Provide the [X, Y] coordinate of the cell's center where the given text is located.  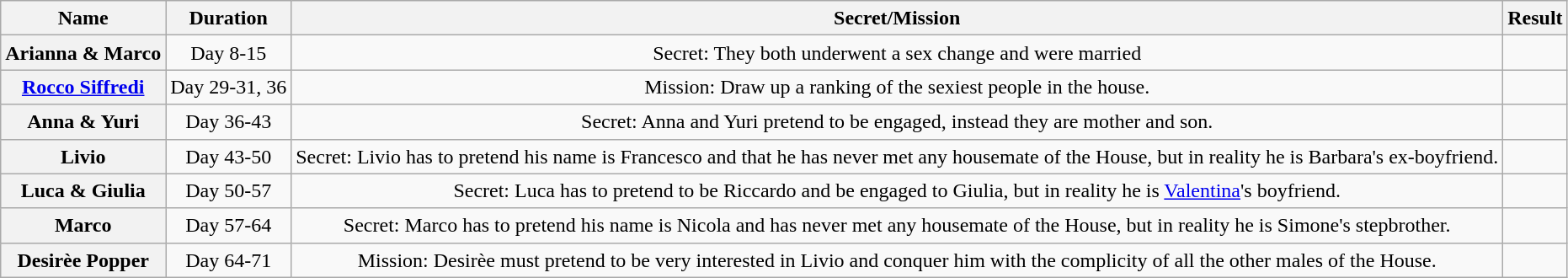
Secret/Mission [898, 19]
Rocco Siffredi [83, 88]
Day 8-15 [229, 52]
Desirèe Popper [83, 259]
Day 50-57 [229, 190]
Secret: They both underwent a sex change and were married [898, 52]
Duration [229, 19]
Arianna & Marco [83, 52]
Day 43-50 [229, 157]
Day 36-43 [229, 121]
Mission: Desirèe must pretend to be very interested in Livio and conquer him with the complicity of all the other males of the House. [898, 259]
Luca & Giulia [83, 190]
Result [1535, 19]
Day 57-64 [229, 226]
Name [83, 19]
Secret: Livio has to pretend his name is Francesco and that he has never met any housemate of the House, but in reality he is Barbara's ex-boyfriend. [898, 157]
Secret: Anna and Yuri pretend to be engaged, instead they are mother and son. [898, 121]
Day 64-71 [229, 259]
Livio [83, 157]
Secret: Marco has to pretend his name is Nicola and has never met any housemate of the House, but in reality he is Simone's stepbrother. [898, 226]
Secret: Luca has to pretend to be Riccardo and be engaged to Giulia, but in reality he is Valentina's boyfriend. [898, 190]
Mission: Draw up a ranking of the sexiest people in the house. [898, 88]
Day 29-31, 36 [229, 88]
Marco [83, 226]
Anna & Yuri [83, 121]
